Determine the [x, y] coordinate at the center of the cell enclosing the given text.  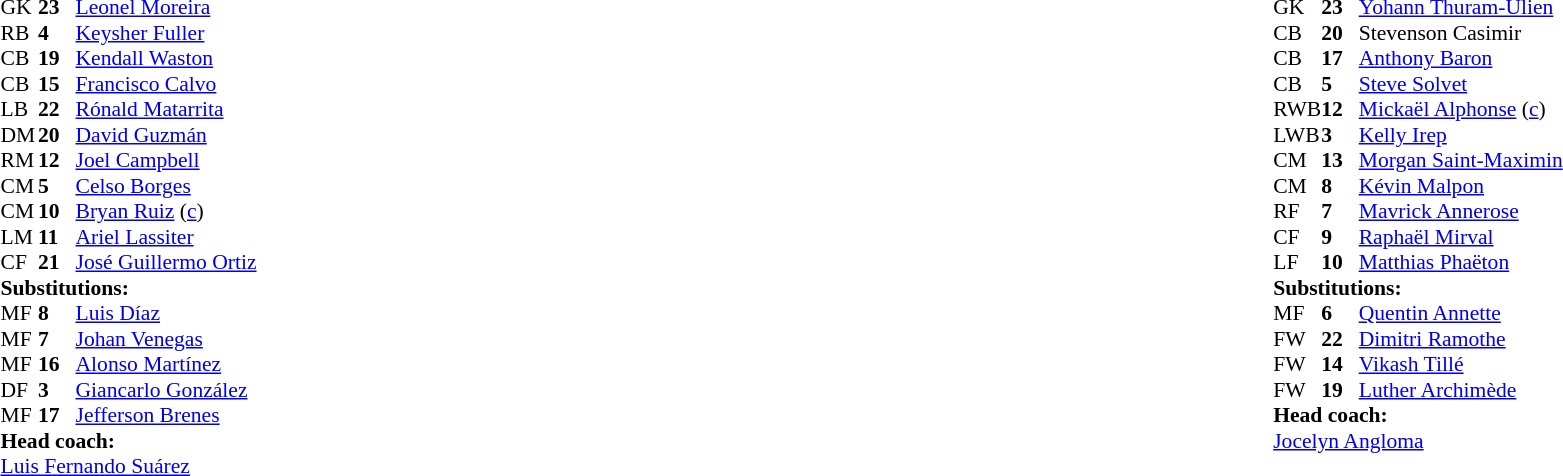
21 [57, 263]
Anthony Baron [1461, 59]
13 [1340, 161]
Luis Díaz [166, 313]
Morgan Saint-Maximin [1461, 161]
DF [19, 390]
Ariel Lassiter [166, 237]
Kendall Waston [166, 59]
Stevenson Casimir [1461, 33]
15 [57, 84]
Steve Solvet [1461, 84]
RB [19, 33]
LF [1297, 263]
11 [57, 237]
14 [1340, 365]
Kelly Irep [1461, 135]
RM [19, 161]
9 [1340, 237]
DM [19, 135]
David Guzmán [166, 135]
Matthias Phaëton [1461, 263]
Rónald Matarrita [166, 109]
Kévin Malpon [1461, 186]
Celso Borges [166, 186]
Bryan Ruiz (c) [166, 211]
LM [19, 237]
6 [1340, 313]
LWB [1297, 135]
Dimitri Ramothe [1461, 339]
RF [1297, 211]
Mickaël Alphonse (c) [1461, 109]
Giancarlo González [166, 390]
Joel Campbell [166, 161]
RWB [1297, 109]
Jefferson Brenes [166, 415]
Raphaël Mirval [1461, 237]
Jocelyn Angloma [1418, 441]
Francisco Calvo [166, 84]
Keysher Fuller [166, 33]
Quentin Annette [1461, 313]
Mavrick Annerose [1461, 211]
Luther Archimède [1461, 390]
4 [57, 33]
Alonso Martínez [166, 365]
José Guillermo Ortiz [166, 263]
16 [57, 365]
Johan Venegas [166, 339]
LB [19, 109]
Vikash Tillé [1461, 365]
